Identify which cell holds the provided text, then report its (x, y) central coordinate. 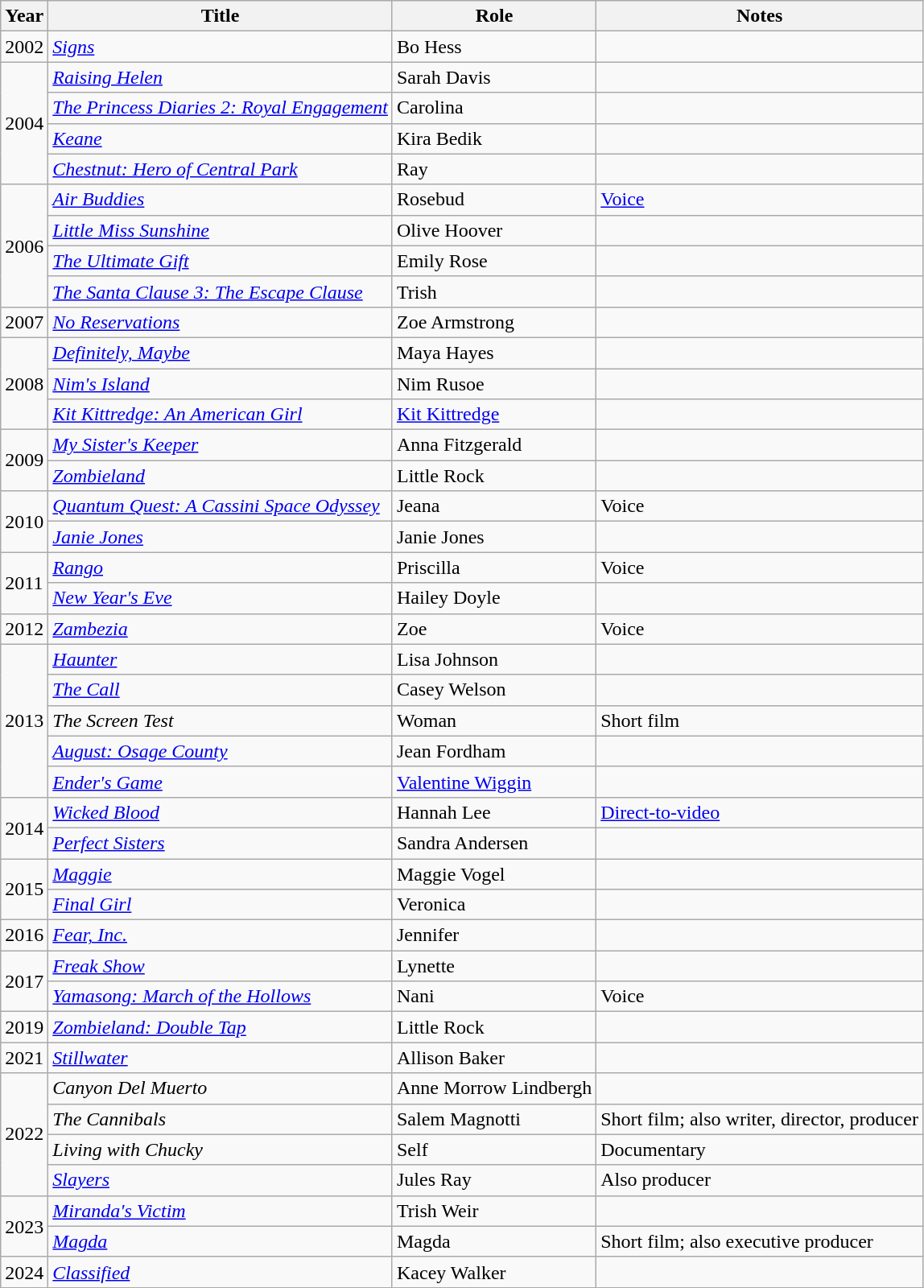
Haunter (221, 659)
Fear, Inc. (221, 935)
Canyon Del Muerto (221, 1088)
Lisa Johnson (494, 659)
Quantum Quest: A Cassini Space Odyssey (221, 506)
2016 (24, 935)
2015 (24, 889)
Priscilla (494, 568)
Jennifer (494, 935)
Hailey Doyle (494, 598)
Zoe (494, 629)
2013 (24, 720)
Ray (494, 169)
No Reservations (221, 322)
Zombieland (221, 476)
Chestnut: Hero of Central Park (221, 169)
Final Girl (221, 905)
Rosebud (494, 200)
Nani (494, 997)
2010 (24, 522)
Notes (760, 16)
Stillwater (221, 1058)
2017 (24, 981)
Raising Helen (221, 77)
2002 (24, 47)
Short film (760, 720)
2009 (24, 460)
Short film; also executive producer (760, 1241)
Air Buddies (221, 200)
Sandra Andersen (494, 843)
Valentine Wiggin (494, 782)
Definitely, Maybe (221, 353)
My Sister's Keeper (221, 445)
Nim's Island (221, 384)
Kacey Walker (494, 1272)
Living with Chucky (221, 1150)
Bo Hess (494, 47)
Year (24, 16)
2012 (24, 629)
Sarah Davis (494, 77)
Anne Morrow Lindbergh (494, 1088)
Maggie (221, 873)
The Princess Diaries 2: Royal Engagement (221, 108)
Role (494, 16)
Short film; also writer, director, producer (760, 1119)
Signs (221, 47)
Salem Magnotti (494, 1119)
Jean Fordham (494, 751)
2007 (24, 322)
Also producer (760, 1180)
Jeana (494, 506)
Miranda's Victim (221, 1211)
Casey Welson (494, 690)
Trish Weir (494, 1211)
Documentary (760, 1150)
Kira Bedik (494, 138)
Veronica (494, 905)
Kit Kittredge (494, 415)
Kit Kittredge: An American Girl (221, 415)
Anna Fitzgerald (494, 445)
2021 (24, 1058)
Nim Rusoe (494, 384)
2004 (24, 123)
Trish (494, 291)
Rango (221, 568)
Zombieland: Double Tap (221, 1027)
Maggie Vogel (494, 873)
2022 (24, 1134)
2006 (24, 246)
Lynette (494, 966)
2019 (24, 1027)
Emily Rose (494, 261)
Self (494, 1150)
Classified (221, 1272)
Freak Show (221, 966)
Title (221, 16)
New Year's Eve (221, 598)
The Santa Clause 3: The Escape Clause (221, 291)
2024 (24, 1272)
2008 (24, 383)
Olive Hoover (494, 230)
The Call (221, 690)
The Cannibals (221, 1119)
Little Miss Sunshine (221, 230)
Yamasong: March of the Hollows (221, 997)
2014 (24, 828)
Allison Baker (494, 1058)
Zambezia (221, 629)
2011 (24, 583)
Keane (221, 138)
Slayers (221, 1180)
The Screen Test (221, 720)
2023 (24, 1226)
Carolina (494, 108)
The Ultimate Gift (221, 261)
Ender's Game (221, 782)
Perfect Sisters (221, 843)
Direct-to-video (760, 812)
Maya Hayes (494, 353)
Wicked Blood (221, 812)
Zoe Armstrong (494, 322)
Hannah Lee (494, 812)
August: Osage County (221, 751)
Jules Ray (494, 1180)
Woman (494, 720)
